Scan for the cell matching the given text and deliver its [x, y] coordinate at center. 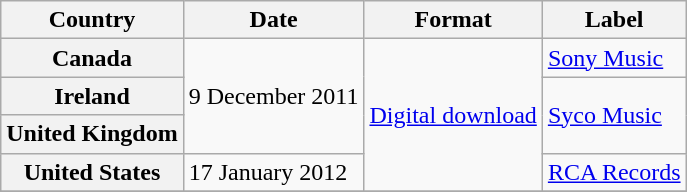
9 December 2011 [274, 96]
Date [274, 20]
United States [92, 172]
Format [453, 20]
Label [614, 20]
Digital download [453, 115]
United Kingdom [92, 134]
Country [92, 20]
Syco Music [614, 115]
Canada [92, 58]
RCA Records [614, 172]
Sony Music [614, 58]
17 January 2012 [274, 172]
Ireland [92, 96]
